Find where the given text appears and provide that cell's center as (x, y) coordinate. 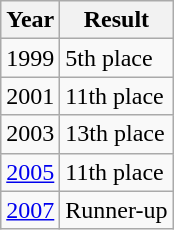
1999 (30, 58)
Runner-up (116, 210)
13th place (116, 134)
Year (30, 20)
2005 (30, 172)
2001 (30, 96)
5th place (116, 58)
2003 (30, 134)
2007 (30, 210)
Result (116, 20)
